Detect which cell encompasses the target text, then output its (X, Y) center coordinate. 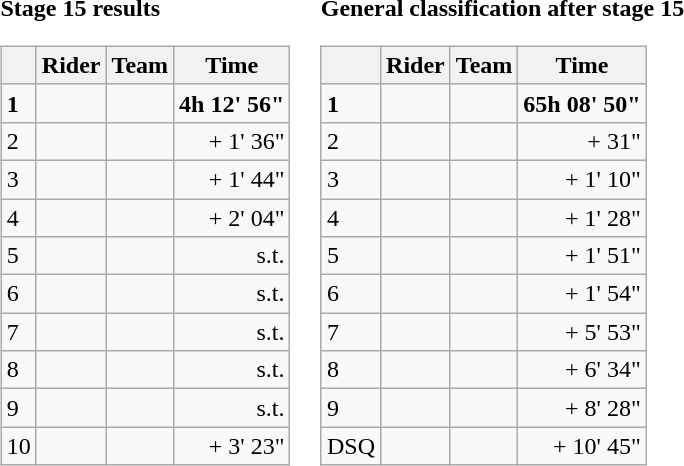
4h 12' 56" (232, 103)
+ 1' 54" (582, 294)
+ 1' 44" (232, 179)
10 (18, 446)
+ 31" (582, 141)
+ 1' 10" (582, 179)
+ 8' 28" (582, 408)
+ 10' 45" (582, 446)
+ 5' 53" (582, 332)
65h 08' 50" (582, 103)
+ 1' 36" (232, 141)
DSQ (350, 446)
+ 6' 34" (582, 370)
+ 1' 51" (582, 256)
+ 3' 23" (232, 446)
+ 1' 28" (582, 217)
+ 2' 04" (232, 217)
